Pinpoint the cell where the given text exists, returning its [X, Y] midpoint coordinate. 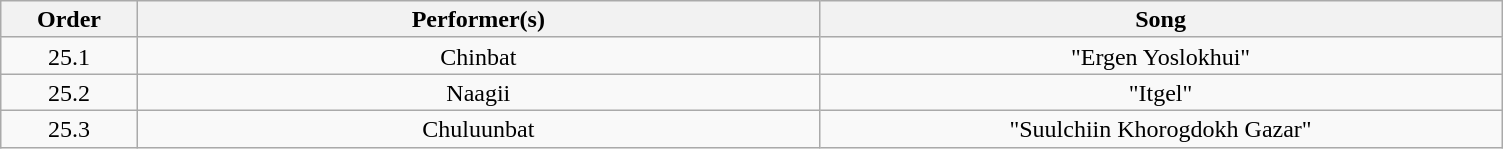
25.2 [69, 92]
Order [69, 20]
25.1 [69, 56]
25.3 [69, 128]
Chinbat [478, 56]
"Ergen Yoslokhui" [1160, 56]
Performer(s) [478, 20]
Naagii [478, 92]
"Suulchiin Khorogdokh Gazar" [1160, 128]
Song [1160, 20]
"Itgel" [1160, 92]
Chuluunbat [478, 128]
